Extract the (X, Y) coordinate from the center of the cell holding the provided text.  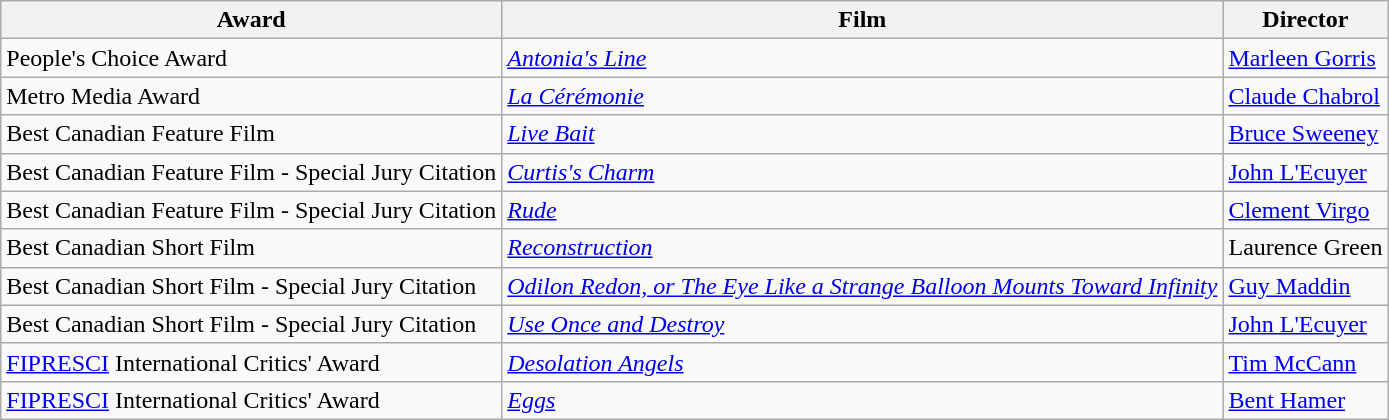
Best Canadian Feature Film (252, 134)
Clement Virgo (1306, 210)
People's Choice Award (252, 58)
Odilon Redon, or The Eye Like a Strange Balloon Mounts Toward Infinity (862, 286)
Use Once and Destroy (862, 324)
Guy Maddin (1306, 286)
Antonia's Line (862, 58)
Film (862, 20)
La Cérémonie (862, 96)
Director (1306, 20)
Best Canadian Short Film (252, 248)
Eggs (862, 400)
Rude (862, 210)
Metro Media Award (252, 96)
Marleen Gorris (1306, 58)
Bruce Sweeney (1306, 134)
Laurence Green (1306, 248)
Reconstruction (862, 248)
Live Bait (862, 134)
Award (252, 20)
Curtis's Charm (862, 172)
Claude Chabrol (1306, 96)
Bent Hamer (1306, 400)
Tim McCann (1306, 362)
Desolation Angels (862, 362)
